Identify which cell holds the provided text, then report its (X, Y) central coordinate. 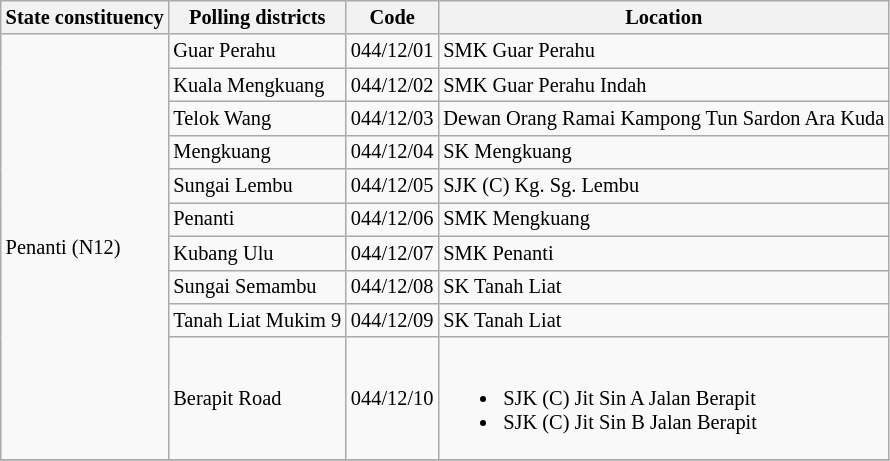
Polling districts (257, 17)
044/12/05 (392, 186)
044/12/04 (392, 152)
SMK Guar Perahu Indah (664, 85)
SMK Mengkuang (664, 219)
044/12/07 (392, 253)
Penanti (257, 219)
044/12/01 (392, 51)
SJK (C) Jit Sin A Jalan BerapitSJK (C) Jit Sin B Jalan Berapit (664, 398)
Berapit Road (257, 398)
Tanah Liat Mukim 9 (257, 320)
Sungai Semambu (257, 287)
Mengkuang (257, 152)
Code (392, 17)
044/12/03 (392, 118)
Guar Perahu (257, 51)
SJK (C) Kg. Sg. Lembu (664, 186)
SK Mengkuang (664, 152)
Kubang Ulu (257, 253)
044/12/10 (392, 398)
044/12/06 (392, 219)
State constituency (85, 17)
SMK Penanti (664, 253)
Location (664, 17)
044/12/08 (392, 287)
Dewan Orang Ramai Kampong Tun Sardon Ara Kuda (664, 118)
Sungai Lembu (257, 186)
Penanti (N12) (85, 246)
Telok Wang (257, 118)
044/12/09 (392, 320)
Kuala Mengkuang (257, 85)
SMK Guar Perahu (664, 51)
044/12/02 (392, 85)
